Locate the cell with the specified text and output its (x, y) center coordinate. 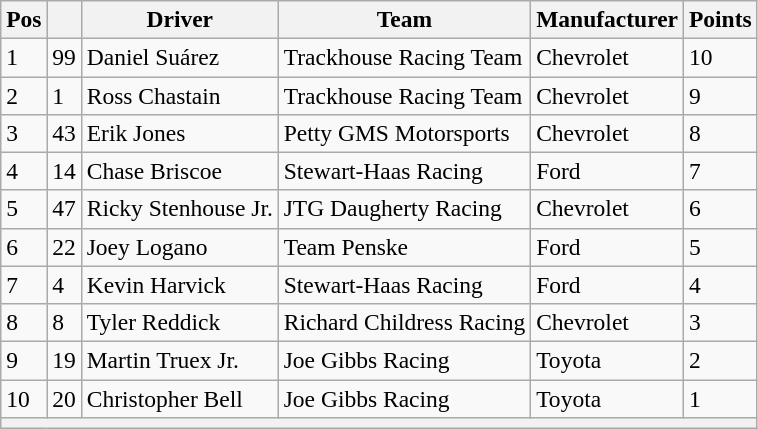
Petty GMS Motorsports (404, 133)
Martin Truex Jr. (180, 360)
Richard Childress Racing (404, 322)
Joey Logano (180, 247)
Driver (180, 19)
Team Penske (404, 247)
43 (64, 133)
Manufacturer (608, 19)
Chase Briscoe (180, 171)
Ricky Stenhouse Jr. (180, 209)
Ross Chastain (180, 95)
Tyler Reddick (180, 322)
14 (64, 171)
20 (64, 398)
22 (64, 247)
Daniel Suárez (180, 57)
47 (64, 209)
Erik Jones (180, 133)
Christopher Bell (180, 398)
Kevin Harvick (180, 285)
JTG Daugherty Racing (404, 209)
Pos (24, 19)
99 (64, 57)
Team (404, 19)
Points (720, 19)
19 (64, 360)
